Find where the given text appears and provide that cell's center as (x, y) coordinate. 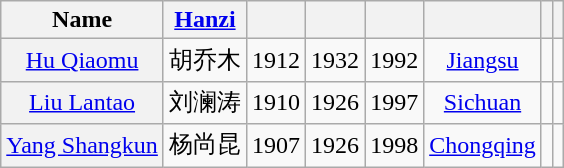
1998 (394, 146)
1992 (394, 60)
Hanzi (204, 20)
杨尚昆 (204, 146)
1912 (276, 60)
Hu Qiaomu (82, 60)
Name (82, 20)
1932 (336, 60)
刘澜涛 (204, 102)
Yang Shangkun (82, 146)
1907 (276, 146)
1997 (394, 102)
1910 (276, 102)
胡乔木 (204, 60)
Sichuan (483, 102)
Liu Lantao (82, 102)
Chongqing (483, 146)
Jiangsu (483, 60)
